Provide the [x, y] coordinate of the cell's center where the given text is located.  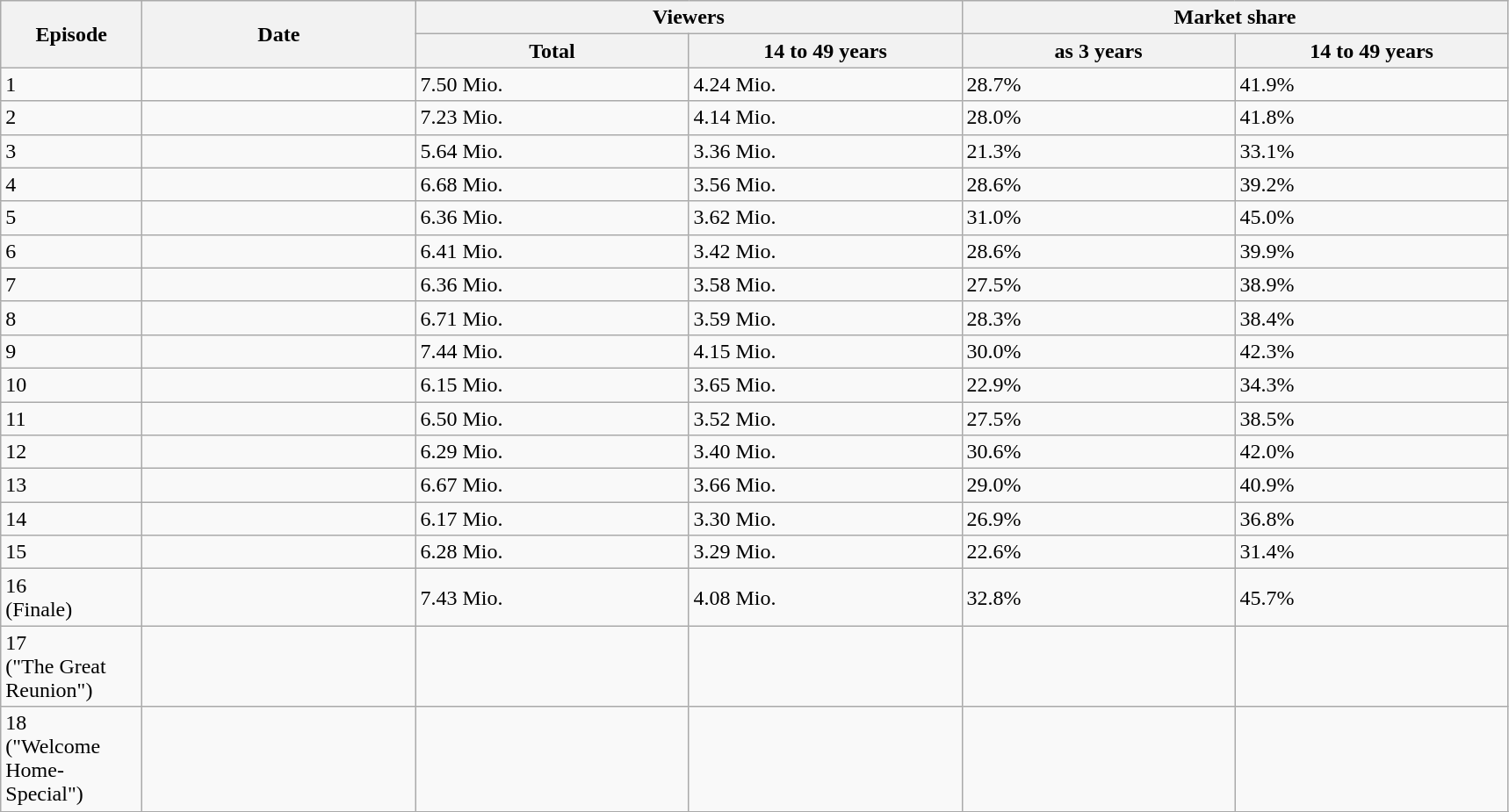
28.7% [1098, 84]
42.0% [1372, 452]
7.43 Mio. [552, 597]
39.9% [1372, 251]
30.0% [1098, 351]
6.28 Mio. [552, 552]
36.8% [1372, 519]
17 ("The Great Reunion") [72, 666]
40.9% [1372, 485]
3.29 Mio. [826, 552]
6.50 Mio. [552, 419]
34.3% [1372, 384]
16 (Finale) [72, 597]
2 [72, 118]
7.44 Mio. [552, 351]
Total [552, 51]
3.59 Mio. [826, 318]
45.0% [1372, 218]
28.0% [1098, 118]
3.40 Mio. [826, 452]
Date [279, 34]
3.36 Mio. [826, 151]
33.1% [1372, 151]
4.24 Mio. [826, 84]
26.9% [1098, 519]
13 [72, 485]
6.29 Mio. [552, 452]
Viewers [689, 18]
21.3% [1098, 151]
28.3% [1098, 318]
14 [72, 519]
41.9% [1372, 84]
Market share [1235, 18]
15 [72, 552]
3.56 Mio. [826, 184]
6.17 Mio. [552, 519]
29.0% [1098, 485]
3.65 Mio. [826, 384]
3 [72, 151]
3.52 Mio. [826, 419]
6.68 Mio. [552, 184]
4.14 Mio. [826, 118]
42.3% [1372, 351]
7.50 Mio. [552, 84]
3.42 Mio. [826, 251]
3.62 Mio. [826, 218]
7.23 Mio. [552, 118]
Episode [72, 34]
31.4% [1372, 552]
39.2% [1372, 184]
8 [72, 318]
30.6% [1098, 452]
38.4% [1372, 318]
4.15 Mio. [826, 351]
6.67 Mio. [552, 485]
10 [72, 384]
12 [72, 452]
22.9% [1098, 384]
5.64 Mio. [552, 151]
45.7% [1372, 597]
6.15 Mio. [552, 384]
6 [72, 251]
41.8% [1372, 118]
22.6% [1098, 552]
18 ("Welcome Home-Special") [72, 758]
6.41 Mio. [552, 251]
3.58 Mio. [826, 284]
9 [72, 351]
11 [72, 419]
3.30 Mio. [826, 519]
31.0% [1098, 218]
4.08 Mio. [826, 597]
6.71 Mio. [552, 318]
32.8% [1098, 597]
3.66 Mio. [826, 485]
4 [72, 184]
5 [72, 218]
7 [72, 284]
1 [72, 84]
38.9% [1372, 284]
38.5% [1372, 419]
as 3 years [1098, 51]
